Locate the cell with the specified text and output its (x, y) center coordinate. 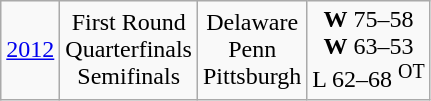
DelawarePennPittsburgh (252, 50)
W 75–58W 63–53L 62–68 OT (369, 50)
First RoundQuarterfinalsSemifinals (129, 50)
2012 (30, 50)
